Output the (X, Y) coordinate of the center of the cell containing the given text.  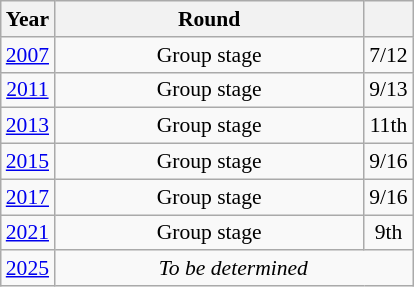
7/12 (388, 55)
2015 (28, 162)
2025 (28, 269)
9/13 (388, 90)
11th (388, 126)
2011 (28, 90)
2021 (28, 233)
9th (388, 233)
2013 (28, 126)
Year (28, 19)
To be determined (234, 269)
2017 (28, 197)
2007 (28, 55)
Round (209, 19)
